Capture the cell that displays the provided text and extract its [X, Y] central coordinate. 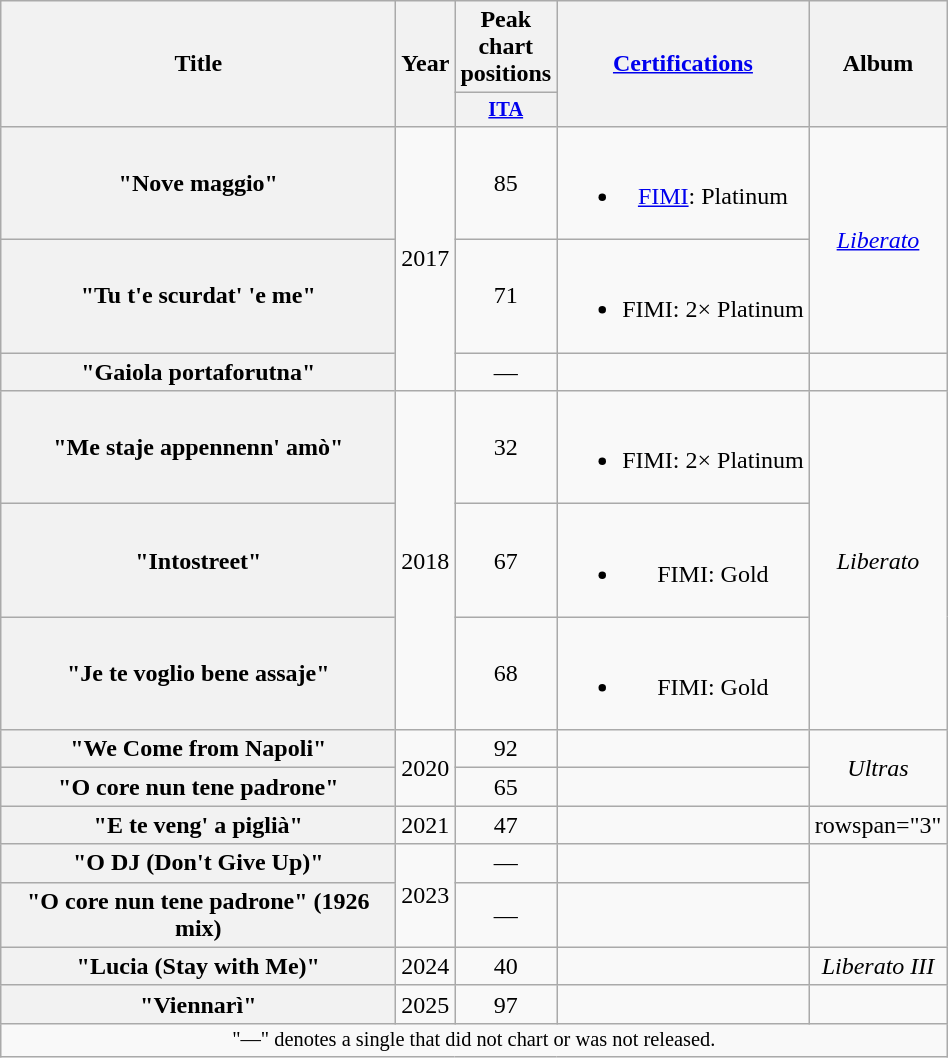
92 [506, 749]
"Me staje appennenn' amò" [198, 448]
"Gaiola portaforutna" [198, 372]
2023 [426, 896]
2021 [426, 825]
32 [506, 448]
"We Come from Napoli" [198, 749]
"Tu t'e scurdat' 'e me" [198, 296]
Certifications [684, 64]
40 [506, 966]
2017 [426, 258]
rowspan="3" [878, 825]
"Nove maggio" [198, 182]
65 [506, 787]
85 [506, 182]
2025 [426, 1004]
97 [506, 1004]
68 [506, 674]
67 [506, 560]
ITA [506, 110]
Liberato III [878, 966]
2024 [426, 966]
2018 [426, 560]
"E te veng' a piglià" [198, 825]
"Lucia (Stay with Me)" [198, 966]
Title [198, 64]
47 [506, 825]
FIMI: Platinum [684, 182]
"Viennarì" [198, 1004]
"—" denotes a single that did not chart or was not released. [474, 1040]
"O DJ (Don't Give Up)" [198, 863]
Ultras [878, 768]
"O core nun tene padrone" [198, 787]
Album [878, 64]
"O core nun tene padrone" (1926 mix) [198, 914]
Year [426, 64]
Peak chart positions [506, 47]
2020 [426, 768]
"Intostreet" [198, 560]
71 [506, 296]
"Je te voglio bene assaje" [198, 674]
